Output the [x, y] coordinate of the center of the cell containing the given text.  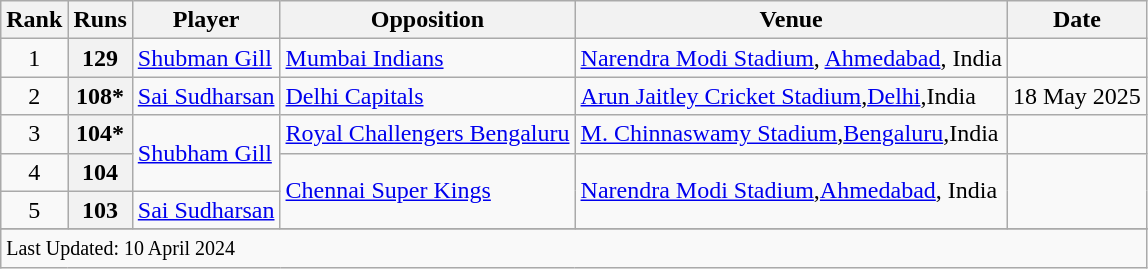
Runs [100, 20]
129 [100, 58]
Arun Jaitley Cricket Stadium,Delhi,India [791, 96]
Royal Challengers Bengaluru [428, 134]
M. Chinnaswamy Stadium,Bengaluru,India [791, 134]
Rank [34, 20]
Opposition [428, 20]
103 [100, 210]
Date [1076, 20]
3 [34, 134]
104 [100, 172]
Last Updated: 10 April 2024 [574, 248]
1 [34, 58]
Venue [791, 20]
Narendra Modi Stadium, Ahmedabad, India [791, 58]
Mumbai Indians [428, 58]
4 [34, 172]
Player [206, 20]
Narendra Modi Stadium,Ahmedabad, India [791, 191]
104* [100, 134]
Shubman Gill [206, 58]
Shubham Gill [206, 153]
Chennai Super Kings [428, 191]
108* [100, 96]
5 [34, 210]
Delhi Capitals [428, 96]
18 May 2025 [1076, 96]
2 [34, 96]
